Capture the cell that displays the provided text and extract its [X, Y] central coordinate. 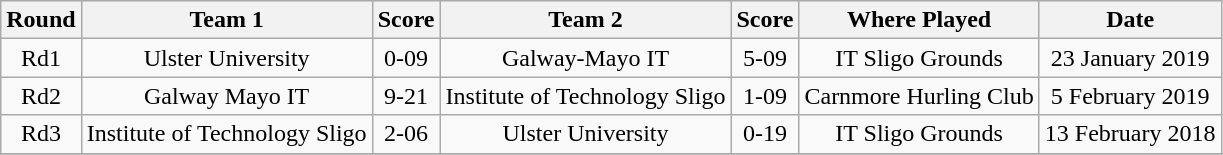
23 January 2019 [1130, 58]
13 February 2018 [1130, 134]
Round [41, 20]
Galway Mayo IT [226, 96]
5 February 2019 [1130, 96]
Rd3 [41, 134]
2-06 [406, 134]
Rd1 [41, 58]
Team 2 [586, 20]
Galway-Mayo IT [586, 58]
Date [1130, 20]
0-09 [406, 58]
Rd2 [41, 96]
Team 1 [226, 20]
Where Played [919, 20]
0-19 [765, 134]
5-09 [765, 58]
1-09 [765, 96]
9-21 [406, 96]
Carnmore Hurling Club [919, 96]
